Search for the cell housing the specified text and yield its (x, y) center coordinate. 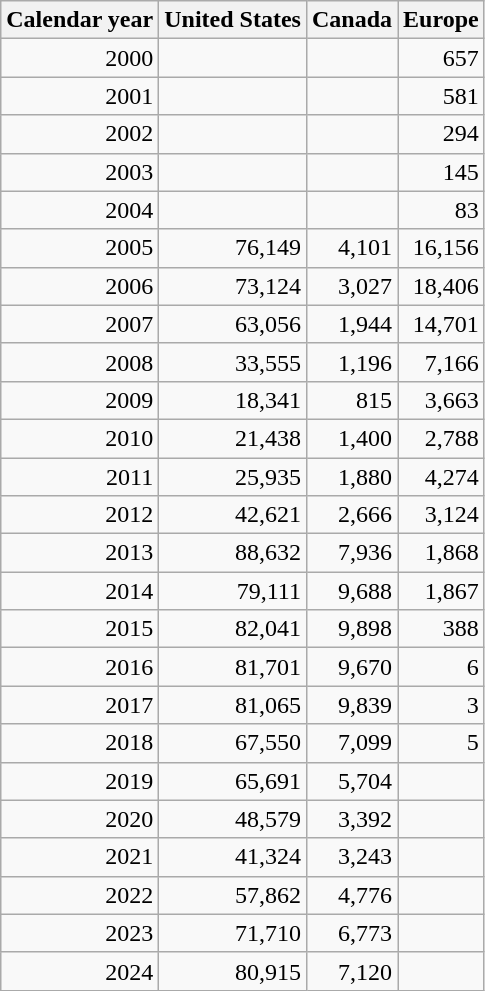
5 (442, 743)
2,788 (442, 438)
73,124 (233, 286)
2000 (80, 58)
388 (442, 629)
2003 (80, 172)
4,274 (442, 477)
2012 (80, 515)
7,166 (442, 362)
18,341 (233, 400)
88,632 (233, 553)
63,056 (233, 324)
815 (352, 400)
1,400 (352, 438)
1,868 (442, 553)
1,196 (352, 362)
1,880 (352, 477)
581 (442, 96)
21,438 (233, 438)
2022 (80, 895)
657 (442, 58)
4,776 (352, 895)
3,124 (442, 515)
1,944 (352, 324)
Calendar year (80, 20)
9,898 (352, 629)
2009 (80, 400)
3 (442, 705)
2011 (80, 477)
79,111 (233, 591)
2,666 (352, 515)
1,867 (442, 591)
United States (233, 20)
2021 (80, 857)
2006 (80, 286)
Europe (442, 20)
2001 (80, 96)
3,243 (352, 857)
65,691 (233, 781)
41,324 (233, 857)
80,915 (233, 971)
2015 (80, 629)
5,704 (352, 781)
2013 (80, 553)
67,550 (233, 743)
2014 (80, 591)
2020 (80, 819)
25,935 (233, 477)
9,670 (352, 667)
9,688 (352, 591)
2002 (80, 134)
57,862 (233, 895)
71,710 (233, 933)
2008 (80, 362)
2023 (80, 933)
3,392 (352, 819)
42,621 (233, 515)
3,027 (352, 286)
14,701 (442, 324)
2024 (80, 971)
2007 (80, 324)
145 (442, 172)
6 (442, 667)
83 (442, 210)
7,120 (352, 971)
48,579 (233, 819)
2019 (80, 781)
81,701 (233, 667)
7,936 (352, 553)
16,156 (442, 248)
81,065 (233, 705)
2018 (80, 743)
33,555 (233, 362)
2016 (80, 667)
9,839 (352, 705)
18,406 (442, 286)
294 (442, 134)
76,149 (233, 248)
6,773 (352, 933)
2010 (80, 438)
3,663 (442, 400)
82,041 (233, 629)
2017 (80, 705)
2005 (80, 248)
Canada (352, 20)
4,101 (352, 248)
7,099 (352, 743)
2004 (80, 210)
